Provide the (x, y) coordinate of the cell's center where the given text is located.  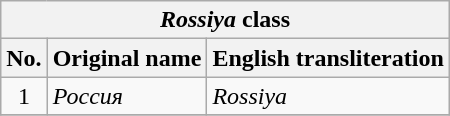
Original name (127, 58)
1 (24, 96)
No. (24, 58)
English transliteration (328, 58)
Rossiya class (226, 20)
Россия (127, 96)
Rossiya (328, 96)
